Capture the cell that displays the provided text and extract its (x, y) central coordinate. 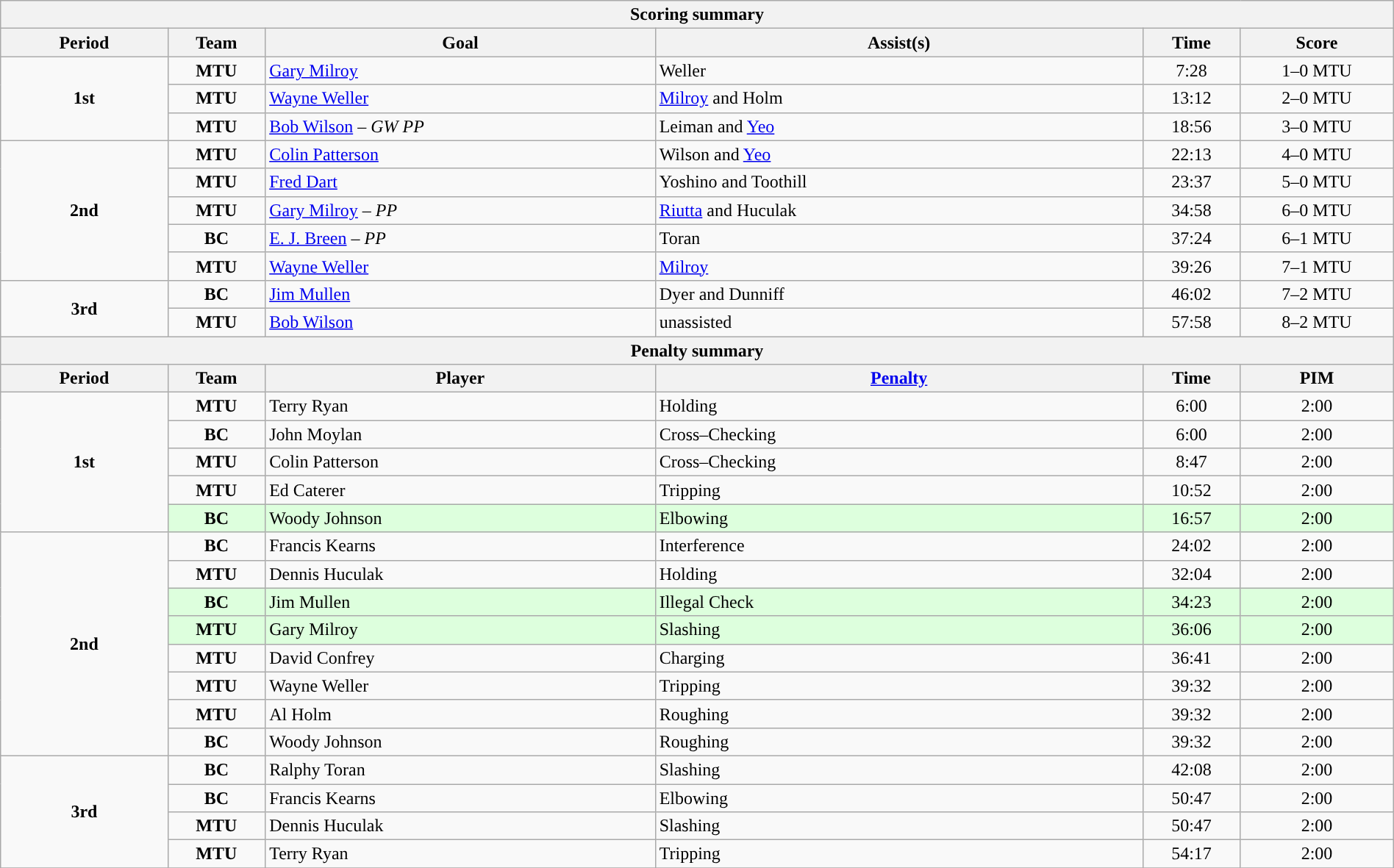
4–0 MTU (1317, 154)
34:23 (1191, 602)
Milroy (898, 266)
10:52 (1191, 490)
34:58 (1191, 210)
6–0 MTU (1317, 210)
John Moylan (460, 434)
Fred Dart (460, 182)
Al Holm (460, 714)
Illegal Check (898, 602)
16:57 (1191, 518)
Penalty summary (697, 351)
Score (1317, 43)
Leiman and Yeo (898, 126)
18:56 (1191, 126)
46:02 (1191, 294)
8:47 (1191, 462)
23:37 (1191, 182)
Charging (898, 658)
22:13 (1191, 154)
7:28 (1191, 71)
unassisted (898, 322)
Scoring summary (697, 15)
Dyer and Dunniff (898, 294)
Yoshino and Toothill (898, 182)
Goal (460, 43)
42:08 (1191, 770)
1–0 MTU (1317, 71)
E. J. Breen – PP (460, 238)
Ed Caterer (460, 490)
54:17 (1191, 854)
8–2 MTU (1317, 322)
Bob Wilson – GW PP (460, 126)
Interference (898, 546)
Player (460, 379)
Assist(s) (898, 43)
7–2 MTU (1317, 294)
37:24 (1191, 238)
Bob Wilson (460, 322)
7–1 MTU (1317, 266)
13:12 (1191, 98)
36:06 (1191, 630)
Wilson and Yeo (898, 154)
Toran (898, 238)
Weller (898, 71)
Riutta and Huculak (898, 210)
David Confrey (460, 658)
36:41 (1191, 658)
Penalty (898, 379)
6–1 MTU (1317, 238)
32:04 (1191, 574)
Gary Milroy – PP (460, 210)
2–0 MTU (1317, 98)
39:26 (1191, 266)
5–0 MTU (1317, 182)
3–0 MTU (1317, 126)
Milroy and Holm (898, 98)
Ralphy Toran (460, 770)
24:02 (1191, 546)
57:58 (1191, 322)
PIM (1317, 379)
